Locate the cell with the specified text and output its (X, Y) center coordinate. 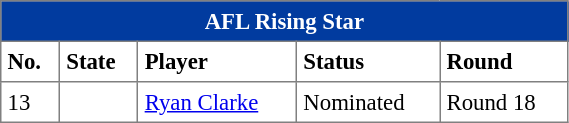
Status (368, 61)
Nominated (368, 102)
Player (218, 61)
AFL Rising Star (284, 21)
Round 18 (504, 102)
State (98, 61)
No. (30, 61)
13 (30, 102)
Ryan Clarke (218, 102)
Round (504, 61)
